Return the (x, y) coordinate for the center point of the cell that contains the specified text.  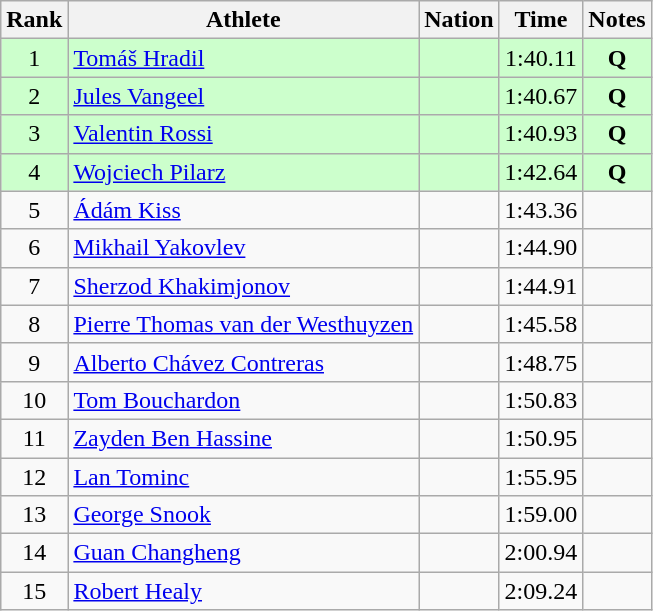
Zayden Ben Hassine (244, 438)
George Snook (244, 515)
4 (34, 172)
6 (34, 248)
1:43.36 (541, 210)
Valentin Rossi (244, 134)
1:40.67 (541, 96)
Sherzod Khakimjonov (244, 286)
15 (34, 591)
2:09.24 (541, 591)
1:40.93 (541, 134)
3 (34, 134)
Nation (459, 20)
1:50.95 (541, 438)
14 (34, 553)
13 (34, 515)
8 (34, 324)
9 (34, 362)
Lan Tominc (244, 477)
Alberto Chávez Contreras (244, 362)
Tomáš Hradil (244, 58)
1:59.00 (541, 515)
1:45.58 (541, 324)
1:40.11 (541, 58)
7 (34, 286)
1:55.95 (541, 477)
Wojciech Pilarz (244, 172)
1 (34, 58)
2:00.94 (541, 553)
Mikhail Yakovlev (244, 248)
Jules Vangeel (244, 96)
1:44.90 (541, 248)
10 (34, 400)
Pierre Thomas van der Westhuyzen (244, 324)
Athlete (244, 20)
11 (34, 438)
1:50.83 (541, 400)
2 (34, 96)
Rank (34, 20)
Robert Healy (244, 591)
Guan Changheng (244, 553)
Time (541, 20)
1:42.64 (541, 172)
Ádám Kiss (244, 210)
Tom Bouchardon (244, 400)
1:44.91 (541, 286)
Notes (617, 20)
12 (34, 477)
5 (34, 210)
1:48.75 (541, 362)
